Extract the (X, Y) coordinate from the center of the cell holding the provided text.  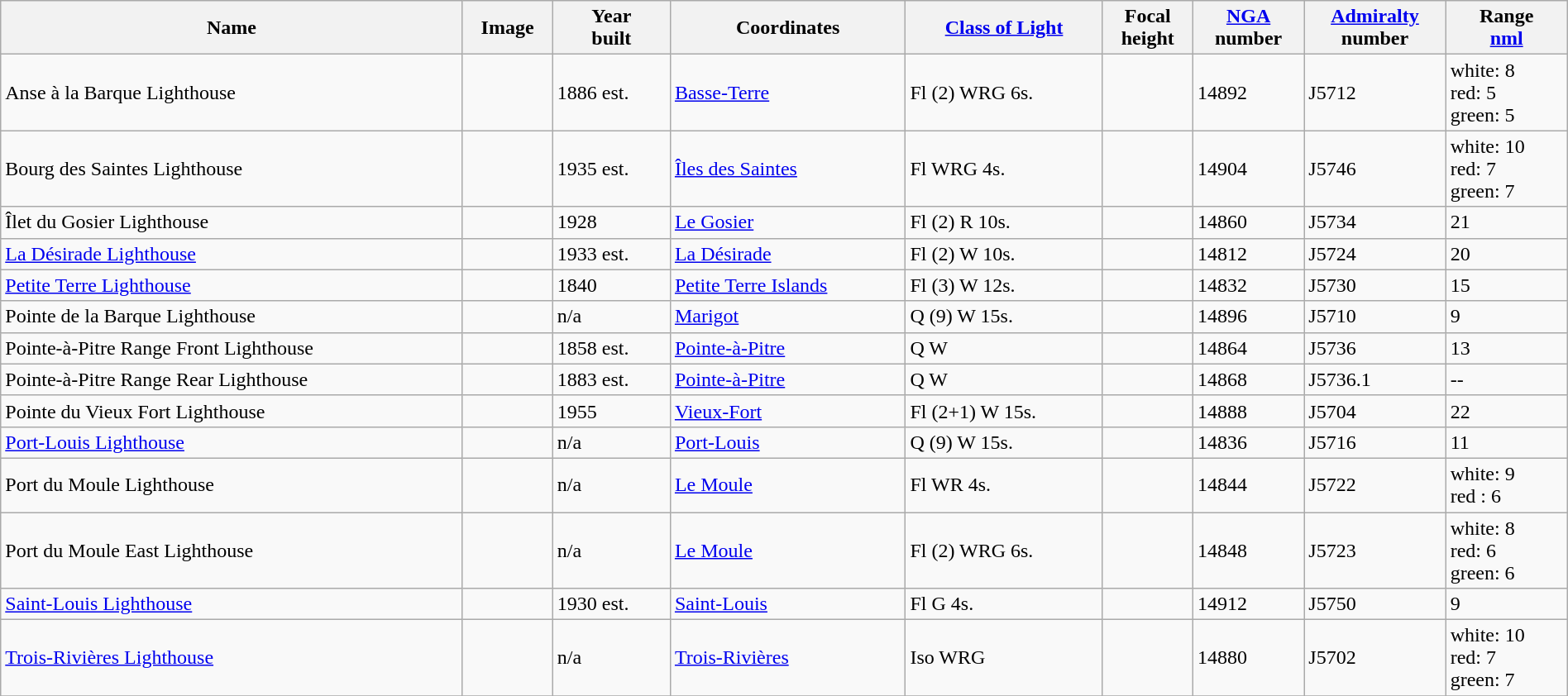
21 (1507, 222)
14848 (1248, 551)
14904 (1248, 169)
14860 (1248, 222)
NGAnumber (1248, 28)
14832 (1248, 285)
J5722 (1374, 484)
white: 8red: 5green: 5 (1507, 93)
Pointe-à-Pitre Range Rear Lighthouse (232, 379)
Fl WRG 4s. (1004, 169)
J5723 (1374, 551)
14880 (1248, 658)
15 (1507, 285)
Yearbuilt (611, 28)
Îlet du Gosier Lighthouse (232, 222)
La Désirade Lighthouse (232, 254)
Petite Terre Islands (787, 285)
Admiraltynumber (1374, 28)
Petite Terre Lighthouse (232, 285)
white: 9red : 6 (1507, 484)
Saint-Louis (787, 604)
20 (1507, 254)
Port du Moule Lighthouse (232, 484)
Fl WR 4s. (1004, 484)
1886 est. (611, 93)
Bourg des Saintes Lighthouse (232, 169)
1883 est. (611, 379)
Fl (2+1) W 15s. (1004, 411)
Trois-Rivières Lighthouse (232, 658)
J5712 (1374, 93)
Pointe-à-Pitre Range Front Lighthouse (232, 348)
Port-Louis (787, 442)
14912 (1248, 604)
J5750 (1374, 604)
Fl G 4s. (1004, 604)
1858 est. (611, 348)
14844 (1248, 484)
Pointe du Vieux Fort Lighthouse (232, 411)
Saint-Louis Lighthouse (232, 604)
Fl (2) W 10s. (1004, 254)
14892 (1248, 93)
14864 (1248, 348)
Class of Light (1004, 28)
14812 (1248, 254)
J5736 (1374, 348)
Iso WRG (1004, 658)
J5704 (1374, 411)
-- (1507, 379)
J5746 (1374, 169)
1933 est. (611, 254)
La Désirade (787, 254)
13 (1507, 348)
14836 (1248, 442)
Fl (3) W 12s. (1004, 285)
1928 (611, 222)
14888 (1248, 411)
Îles des Saintes (787, 169)
Anse à la Barque Lighthouse (232, 93)
Name (232, 28)
Marigot (787, 317)
Port-Louis Lighthouse (232, 442)
11 (1507, 442)
Focalheight (1148, 28)
Rangenml (1507, 28)
Pointe de la Barque Lighthouse (232, 317)
J5716 (1374, 442)
1930 est. (611, 604)
J5734 (1374, 222)
1935 est. (611, 169)
Basse-Terre (787, 93)
J5724 (1374, 254)
1840 (611, 285)
J5702 (1374, 658)
1955 (611, 411)
J5710 (1374, 317)
Coordinates (787, 28)
Image (508, 28)
14896 (1248, 317)
Fl (2) R 10s. (1004, 222)
J5730 (1374, 285)
Vieux-Fort (787, 411)
Le Gosier (787, 222)
Port du Moule East Lighthouse (232, 551)
J5736.1 (1374, 379)
Trois-Rivières (787, 658)
22 (1507, 411)
14868 (1248, 379)
white: 8red: 6green: 6 (1507, 551)
